Capture the cell that displays the provided text and extract its [X, Y] central coordinate. 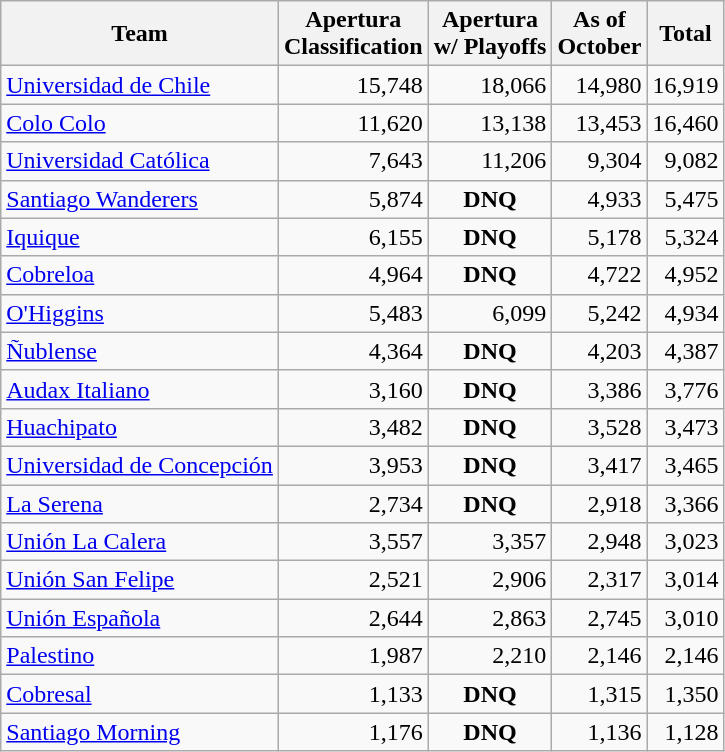
3,386 [600, 389]
1,350 [686, 694]
2,317 [600, 580]
2,210 [490, 656]
As ofOctober [600, 34]
Total [686, 34]
5,178 [600, 237]
3,023 [686, 542]
2,734 [353, 503]
1,987 [353, 656]
3,557 [353, 542]
3,473 [686, 427]
4,964 [353, 275]
18,066 [490, 85]
3,357 [490, 542]
3,776 [686, 389]
11,620 [353, 123]
1,315 [600, 694]
Unión La Calera [140, 542]
Colo Colo [140, 123]
Universidad de Chile [140, 85]
1,136 [600, 732]
15,748 [353, 85]
3,465 [686, 465]
Palestino [140, 656]
6,099 [490, 313]
Unión Española [140, 618]
5,324 [686, 237]
4,952 [686, 275]
7,643 [353, 161]
3,528 [600, 427]
4,933 [600, 199]
4,722 [600, 275]
Cobreloa [140, 275]
3,953 [353, 465]
2,644 [353, 618]
Universidad Católica [140, 161]
2,948 [600, 542]
2,521 [353, 580]
3,010 [686, 618]
4,364 [353, 351]
5,874 [353, 199]
13,453 [600, 123]
9,082 [686, 161]
Ñublense [140, 351]
4,203 [600, 351]
2,918 [600, 503]
Cobresal [140, 694]
1,176 [353, 732]
13,138 [490, 123]
O'Higgins [140, 313]
3,482 [353, 427]
Aperturaw/ Playoffs [490, 34]
4,934 [686, 313]
1,128 [686, 732]
11,206 [490, 161]
Santiago Morning [140, 732]
3,014 [686, 580]
3,160 [353, 389]
Universidad de Concepción [140, 465]
5,475 [686, 199]
AperturaClassification [353, 34]
Unión San Felipe [140, 580]
3,366 [686, 503]
16,460 [686, 123]
2,745 [600, 618]
Huachipato [140, 427]
9,304 [600, 161]
Team [140, 34]
2,906 [490, 580]
5,242 [600, 313]
14,980 [600, 85]
1,133 [353, 694]
16,919 [686, 85]
Santiago Wanderers [140, 199]
Iquique [140, 237]
Audax Italiano [140, 389]
6,155 [353, 237]
2,863 [490, 618]
5,483 [353, 313]
La Serena [140, 503]
4,387 [686, 351]
3,417 [600, 465]
